Capture the cell that displays the provided text and extract its [x, y] central coordinate. 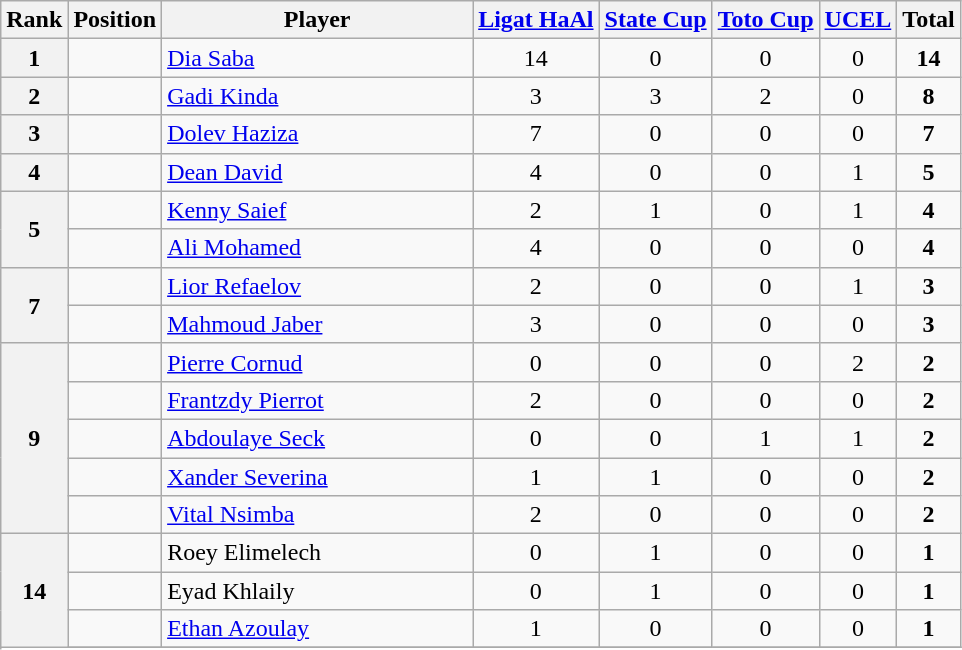
Dia Saba [318, 58]
Rank [34, 20]
Toto Cup [766, 20]
Player [318, 20]
9 [34, 438]
Ethan Azoulay [318, 629]
Dean David [318, 172]
Position [115, 20]
Lior Refaelov [318, 286]
State Cup [656, 20]
UCEL [858, 20]
Total [929, 20]
Mahmoud Jaber [318, 324]
Pierre Cornud [318, 362]
Ali Mohamed [318, 248]
Kenny Saief [318, 210]
Frantzdy Pierrot [318, 400]
Eyad Khlaily [318, 591]
Xander Severina [318, 477]
Roey Elimelech [318, 553]
Abdoulaye Seck [318, 438]
8 [929, 96]
Ligat HaAl [536, 20]
Dolev Haziza [318, 134]
Gadi Kinda [318, 96]
Vital Nsimba [318, 515]
